From the cell containing the given text, extract its center point as (X, Y) coordinate. 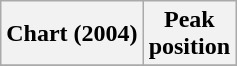
Chart (2004) (72, 34)
Peakposition (189, 34)
